Find where the given text appears and provide that cell's center as [x, y] coordinate. 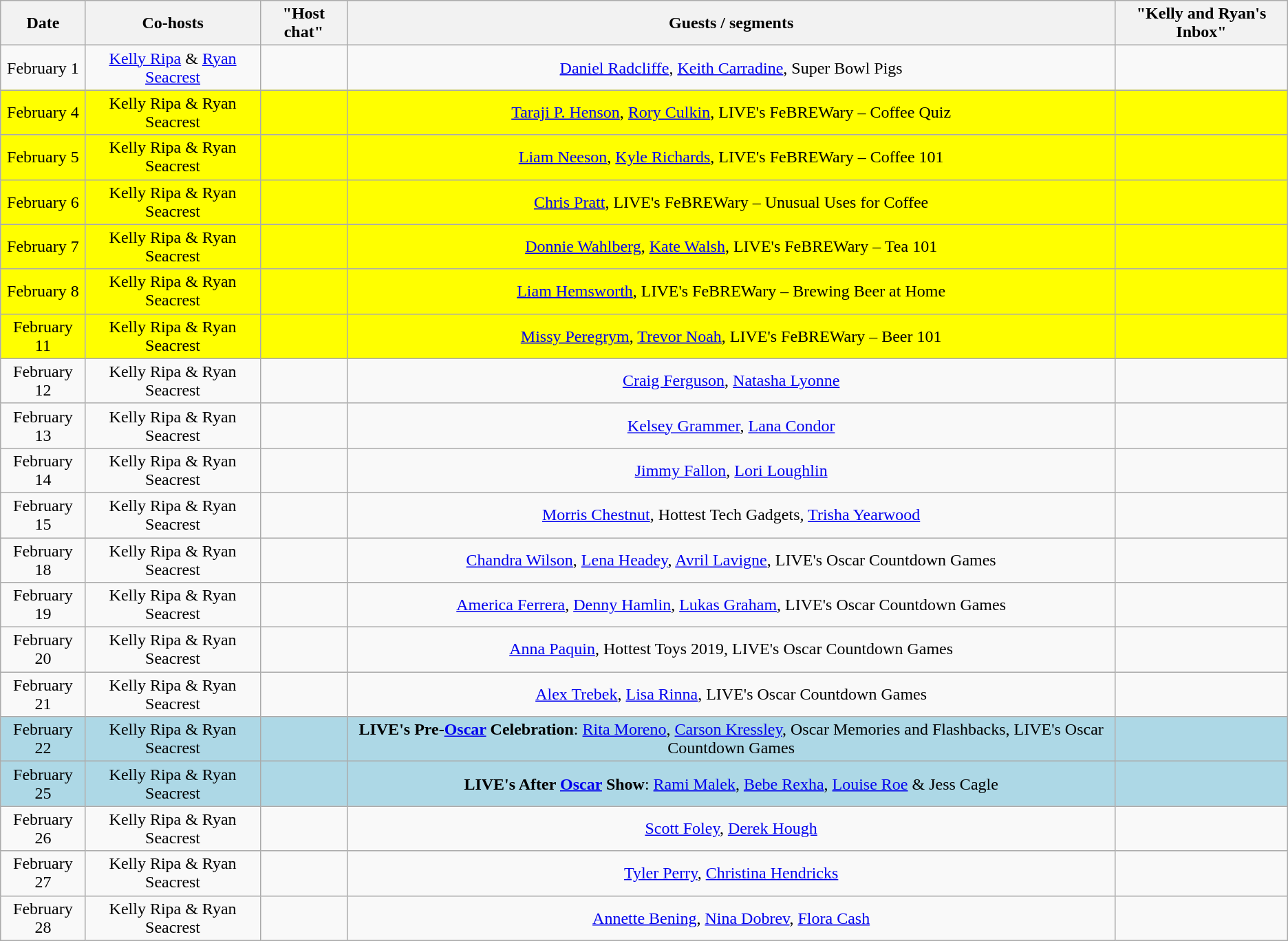
February 22 [43, 739]
America Ferrera, Denny Hamlin, Lukas Graham, LIVE's Oscar Countdown Games [731, 605]
Missy Peregrym, Trevor Noah, LIVE's FeBREWary – Beer 101 [731, 336]
February 25 [43, 784]
February 15 [43, 515]
February 6 [43, 202]
February 26 [43, 828]
Date [43, 23]
Chandra Wilson, Lena Headey, Avril Lavigne, LIVE's Oscar Countdown Games [731, 560]
"Kelly and Ryan's Inbox" [1201, 23]
LIVE's After Oscar Show: Rami Malek, Bebe Rexha, Louise Roe & Jess Cagle [731, 784]
February 13 [43, 425]
February 5 [43, 157]
Daniel Radcliffe, Keith Carradine, Super Bowl Pigs [731, 67]
February 4 [43, 113]
Craig Ferguson, Natasha Lyonne [731, 381]
February 7 [43, 246]
February 28 [43, 918]
February 14 [43, 470]
February 21 [43, 695]
Donnie Wahlberg, Kate Walsh, LIVE's FeBREWary – Tea 101 [731, 246]
Anna Paquin, Hottest Toys 2019, LIVE's Oscar Countdown Games [731, 649]
February 19 [43, 605]
Scott Foley, Derek Hough [731, 828]
February 1 [43, 67]
Jimmy Fallon, Lori Loughlin [731, 470]
Morris Chestnut, Hottest Tech Gadgets, Trisha Yearwood [731, 515]
Liam Hemsworth, LIVE's FeBREWary – Brewing Beer at Home [731, 292]
Kelsey Grammer, Lana Condor [731, 425]
Co-hosts [173, 23]
February 27 [43, 874]
February 18 [43, 560]
Guests / segments [731, 23]
LIVE's Pre-Oscar Celebration: Rita Moreno, Carson Kressley, Oscar Memories and Flashbacks, LIVE's Oscar Countdown Games [731, 739]
February 11 [43, 336]
February 20 [43, 649]
Alex Trebek, Lisa Rinna, LIVE's Oscar Countdown Games [731, 695]
"Host chat" [303, 23]
February 8 [43, 292]
Chris Pratt, LIVE's FeBREWary – Unusual Uses for Coffee [731, 202]
Annette Bening, Nina Dobrev, Flora Cash [731, 918]
Taraji P. Henson, Rory Culkin, LIVE's FeBREWary – Coffee Quiz [731, 113]
Liam Neeson, Kyle Richards, LIVE's FeBREWary – Coffee 101 [731, 157]
February 12 [43, 381]
Tyler Perry, Christina Hendricks [731, 874]
